Return the (x, y) coordinate for the center point of the cell that contains the specified text.  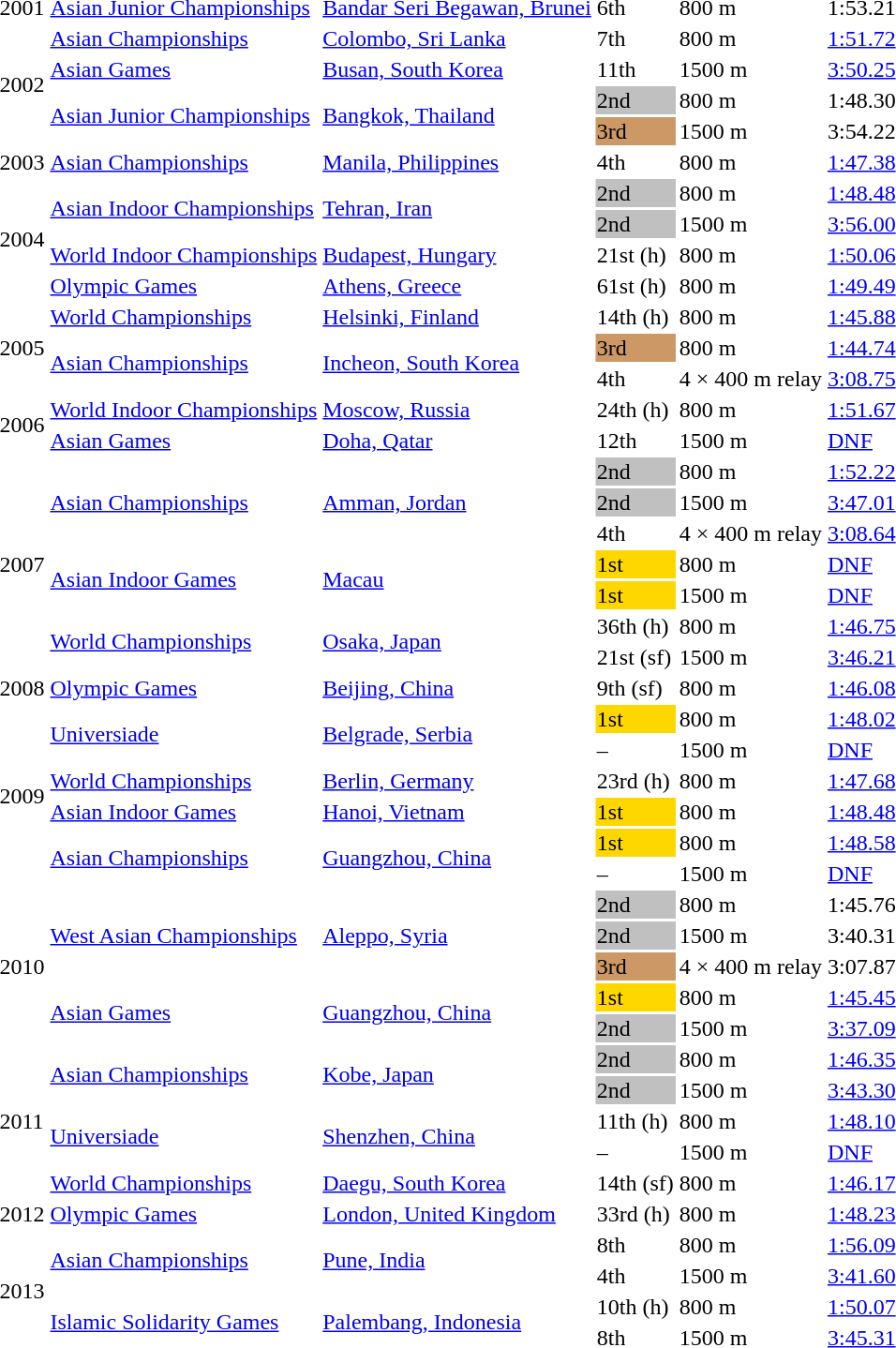
Manila, Philippines (457, 162)
33rd (h) (635, 1214)
Hanoi, Vietnam (457, 812)
Asian Junior Championships (184, 116)
21st (h) (635, 255)
Busan, South Korea (457, 69)
Incheon, South Korea (457, 364)
Amman, Jordan (457, 502)
10th (h) (635, 1307)
London, United Kingdom (457, 1214)
Pune, India (457, 1260)
Macau (457, 579)
Aleppo, Syria (457, 936)
9th (sf) (635, 688)
Osaka, Japan (457, 641)
Budapest, Hungary (457, 255)
23rd (h) (635, 781)
Belgrade, Serbia (457, 735)
8th (635, 1245)
11th (635, 69)
Daegu, South Korea (457, 1183)
Moscow, Russia (457, 410)
7th (635, 38)
11th (h) (635, 1121)
Asian Indoor Championships (184, 208)
West Asian Championships (184, 936)
14th (h) (635, 317)
36th (h) (635, 626)
21st (sf) (635, 657)
Doha, Qatar (457, 441)
Berlin, Germany (457, 781)
Kobe, Japan (457, 1074)
Beijing, China (457, 688)
61st (h) (635, 286)
14th (sf) (635, 1183)
Helsinki, Finland (457, 317)
24th (h) (635, 410)
Shenzhen, China (457, 1136)
Tehran, Iran (457, 208)
Athens, Greece (457, 286)
Colombo, Sri Lanka (457, 38)
12th (635, 441)
Bangkok, Thailand (457, 116)
